Search for the cell housing the specified text and yield its [x, y] center coordinate. 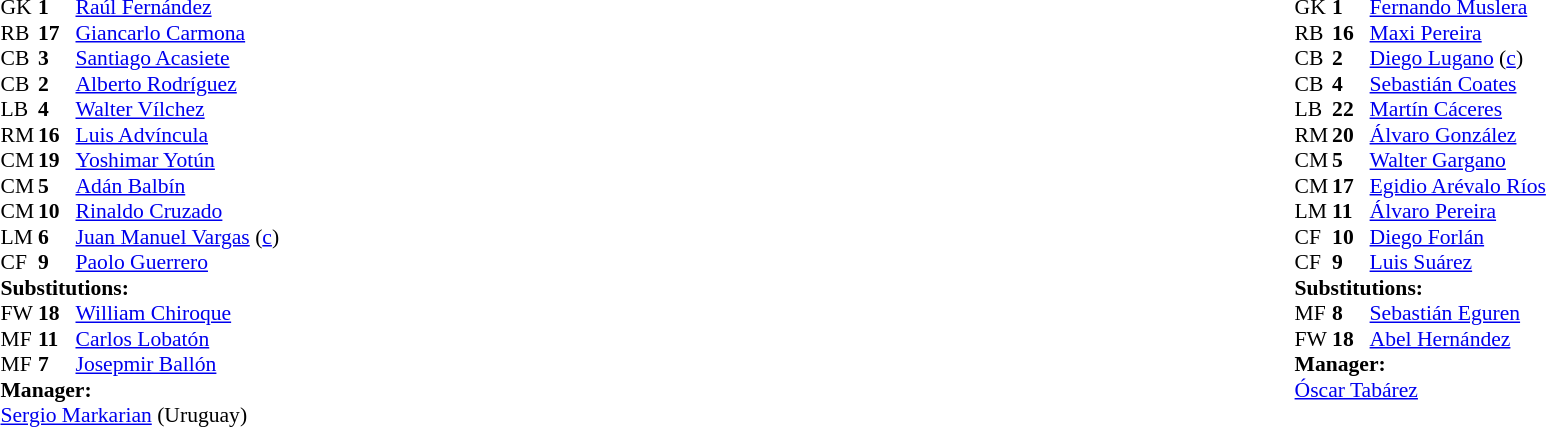
Yoshimar Yotún [178, 161]
Giancarlo Carmona [178, 33]
Egidio Arévalo Ríos [1458, 186]
20 [1351, 135]
Álvaro Pereira [1458, 211]
Martín Cáceres [1458, 109]
Paolo Guerrero [178, 263]
Sebastián Eguren [1458, 313]
Santiago Acasiete [178, 59]
22 [1351, 109]
19 [57, 161]
Alberto Rodríguez [178, 84]
Diego Lugano (c) [1458, 59]
Adán Balbín [178, 186]
Maxi Pereira [1458, 33]
Diego Forlán [1458, 237]
3 [57, 59]
Sebastián Coates [1458, 84]
Juan Manuel Vargas (c) [178, 237]
7 [57, 365]
Óscar Tabárez [1420, 390]
Josepmir Ballón [178, 365]
Walter Vílchez [178, 109]
6 [57, 237]
Rinaldo Cruzado [178, 211]
Carlos Lobatón [178, 339]
Luis Advíncula [178, 135]
Walter Gargano [1458, 161]
Abel Hernández [1458, 339]
William Chiroque [178, 313]
8 [1351, 313]
Luis Suárez [1458, 263]
Álvaro González [1458, 135]
